Identify which cell holds the provided text, then report its [X, Y] central coordinate. 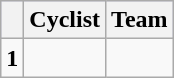
Cyclist [65, 20]
Team [140, 20]
1 [12, 58]
